Extract the (x, y) coordinate from the center of the cell holding the provided text.  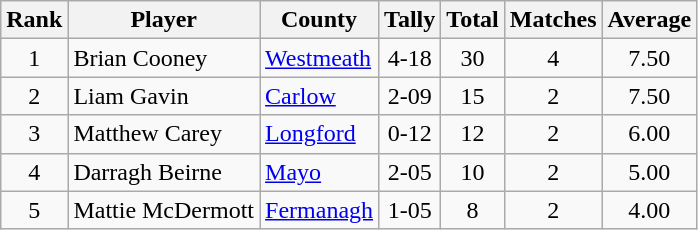
Matthew Carey (164, 134)
5 (34, 210)
3 (34, 134)
4-18 (410, 58)
4.00 (650, 210)
Westmeath (320, 58)
30 (473, 58)
Liam Gavin (164, 96)
1-05 (410, 210)
2-09 (410, 96)
2-05 (410, 172)
Brian Cooney (164, 58)
Mayo (320, 172)
Player (164, 20)
Darragh Beirne (164, 172)
Average (650, 20)
Fermanagh (320, 210)
1 (34, 58)
Longford (320, 134)
Carlow (320, 96)
County (320, 20)
10 (473, 172)
Total (473, 20)
0-12 (410, 134)
Tally (410, 20)
Rank (34, 20)
6.00 (650, 134)
Matches (553, 20)
12 (473, 134)
Mattie McDermott (164, 210)
15 (473, 96)
8 (473, 210)
5.00 (650, 172)
